Detect which cell encompasses the target text, then output its [x, y] center coordinate. 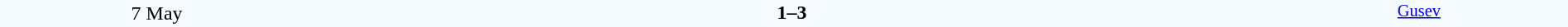
7 May [157, 13]
Gusev [1419, 13]
1–3 [791, 12]
